Output the (x, y) coordinate of the center of the cell containing the given text.  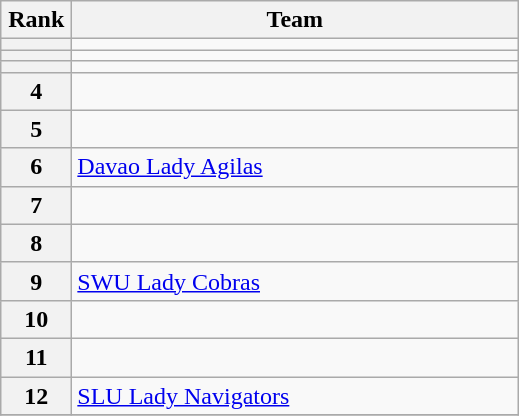
SWU Lady Cobras (295, 281)
Davao Lady Agilas (295, 167)
SLU Lady Navigators (295, 395)
6 (36, 167)
12 (36, 395)
4 (36, 91)
8 (36, 243)
5 (36, 129)
Rank (36, 20)
11 (36, 357)
10 (36, 319)
9 (36, 281)
Team (295, 20)
7 (36, 205)
